Pinpoint the cell where the given text exists, returning its [X, Y] midpoint coordinate. 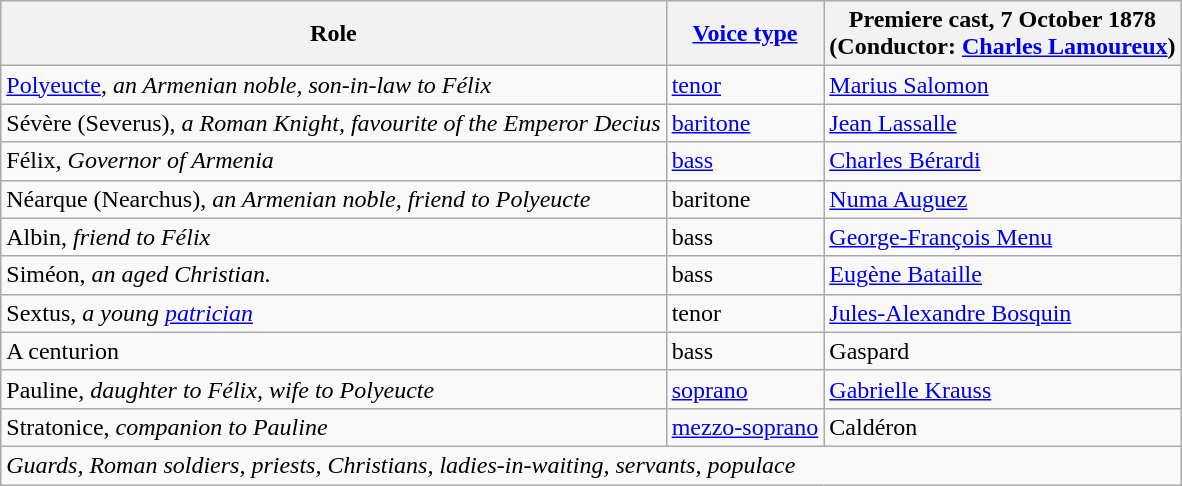
Numa Auguez [1002, 199]
Caldéron [1002, 427]
Sextus, a young patrician [334, 313]
Voice type [745, 34]
Gaspard [1002, 351]
Stratonice, companion to Pauline [334, 427]
Polyeucte, an Armenian noble, son-in-law to Félix [334, 85]
Premiere cast, 7 October 1878(Conductor: Charles Lamoureux) [1002, 34]
Jean Lassalle [1002, 123]
Pauline, daughter to Félix, wife to Polyeucte [334, 389]
Role [334, 34]
A centurion [334, 351]
Gabrielle Krauss [1002, 389]
Charles Bérardi [1002, 161]
Eugène Bataille [1002, 275]
mezzo-soprano [745, 427]
Guards, Roman soldiers, priests, Christians, ladies-in-waiting, servants, populace [591, 465]
Sévère (Severus), a Roman Knight, favourite of the Emperor Decius [334, 123]
soprano [745, 389]
Albin, friend to Félix [334, 237]
George-François Menu [1002, 237]
Marius Salomon [1002, 85]
Jules-Alexandre Bosquin [1002, 313]
Félix, Governor of Armenia [334, 161]
Néarque (Nearchus), an Armenian noble, friend to Polyeucte [334, 199]
Siméon, an aged Christian. [334, 275]
